Find where the given text appears and provide that cell's center as (X, Y) coordinate. 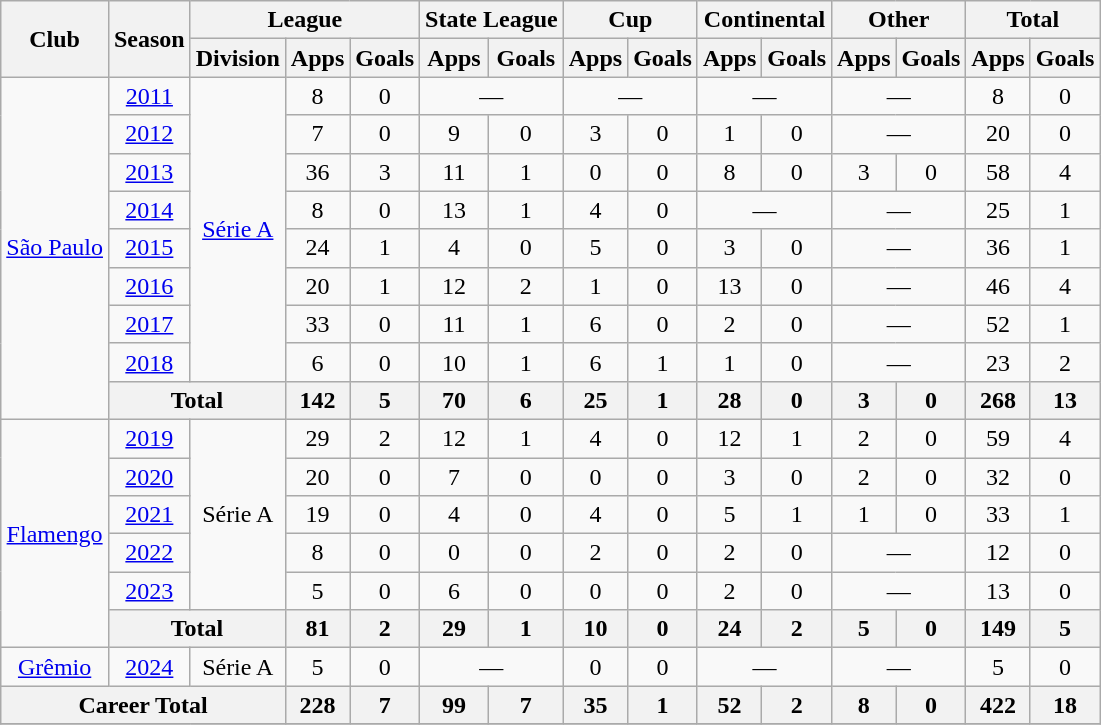
Grêmio (55, 667)
2014 (149, 210)
70 (454, 400)
99 (454, 705)
Season (149, 39)
Continental (764, 20)
2020 (149, 477)
Flamengo (55, 533)
2016 (149, 286)
2011 (149, 96)
268 (998, 400)
19 (317, 515)
28 (729, 400)
Other (899, 20)
2021 (149, 515)
Club (55, 39)
35 (595, 705)
Division (238, 58)
2024 (149, 667)
State League (492, 20)
46 (998, 286)
2012 (149, 134)
Cup (630, 20)
2017 (149, 324)
59 (998, 438)
32 (998, 477)
2023 (149, 591)
23 (998, 362)
São Paulo (55, 248)
2018 (149, 362)
2019 (149, 438)
9 (454, 134)
2015 (149, 248)
422 (998, 705)
2013 (149, 172)
149 (998, 629)
League (304, 20)
Career Total (144, 705)
2022 (149, 553)
58 (998, 172)
228 (317, 705)
142 (317, 400)
81 (317, 629)
18 (1065, 705)
